Pinpoint the cell where the given text exists, returning its [x, y] midpoint coordinate. 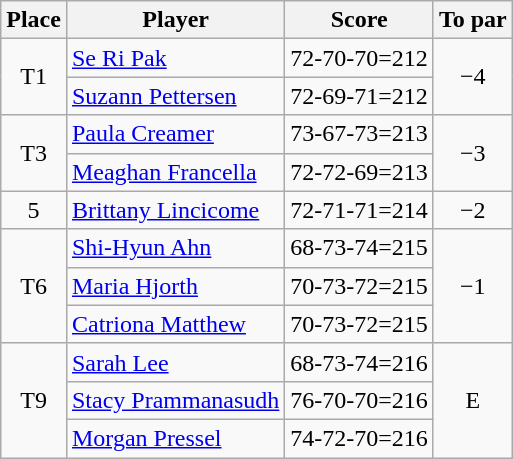
Stacy Prammanasudh [175, 400]
−2 [472, 210]
−3 [472, 153]
Suzann Pettersen [175, 96]
73-67-73=213 [360, 134]
−1 [472, 286]
Morgan Pressel [175, 438]
68-73-74=216 [360, 362]
To par [472, 20]
Brittany Lincicome [175, 210]
T1 [34, 77]
72-70-70=212 [360, 58]
72-69-71=212 [360, 96]
T3 [34, 153]
T9 [34, 400]
Sarah Lee [175, 362]
68-73-74=215 [360, 248]
Paula Creamer [175, 134]
−4 [472, 77]
Shi-Hyun Ahn [175, 248]
5 [34, 210]
Catriona Matthew [175, 324]
E [472, 400]
72-71-71=214 [360, 210]
Se Ri Pak [175, 58]
74-72-70=216 [360, 438]
Maria Hjorth [175, 286]
Score [360, 20]
76-70-70=216 [360, 400]
72-72-69=213 [360, 172]
Player [175, 20]
Place [34, 20]
Meaghan Francella [175, 172]
T6 [34, 286]
